Search for the cell housing the specified text and yield its [X, Y] center coordinate. 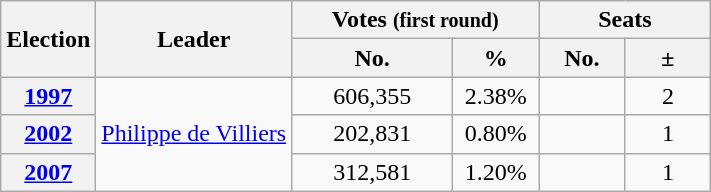
2002 [48, 134]
1.20% [496, 172]
% [496, 58]
1997 [48, 96]
Seats [625, 20]
Philippe de Villiers [194, 134]
± [668, 58]
2.38% [496, 96]
312,581 [372, 172]
2 [668, 96]
0.80% [496, 134]
202,831 [372, 134]
Votes (first round) [416, 20]
2007 [48, 172]
606,355 [372, 96]
Election [48, 39]
Leader [194, 39]
